Find where the given text appears and provide that cell's center as (x, y) coordinate. 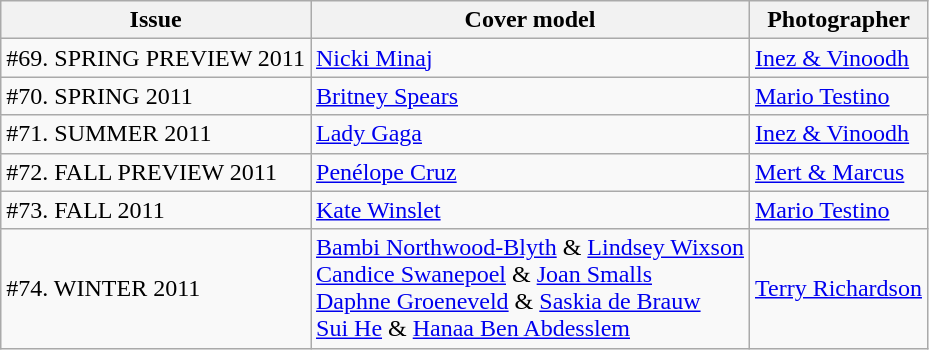
#73. FALL 2011 (156, 210)
Cover model (530, 20)
#71. SUMMER 2011 (156, 134)
Lady Gaga (530, 134)
Britney Spears (530, 96)
#72. FALL PREVIEW 2011 (156, 172)
Bambi Northwood-Blyth & Lindsey WixsonCandice Swanepoel & Joan SmallsDaphne Groeneveld & Saskia de BrauwSui He & Hanaa Ben Abdesslem (530, 288)
#69. SPRING PREVIEW 2011 (156, 58)
Kate Winslet (530, 210)
Penélope Cruz (530, 172)
#70. SPRING 2011 (156, 96)
#74. WINTER 2011 (156, 288)
Terry Richardson (838, 288)
Nicki Minaj (530, 58)
Issue (156, 20)
Photographer (838, 20)
Mert & Marcus (838, 172)
